Identify which cell holds the provided text, then report its [X, Y] central coordinate. 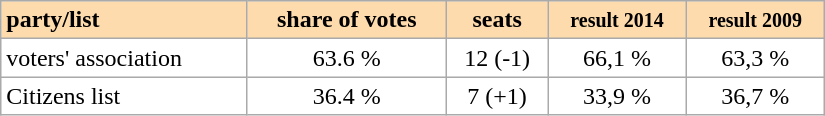
party/list [124, 20]
7 (+1) [497, 96]
66,1 % [617, 58]
63.6 % [346, 58]
share of votes [346, 20]
result 2014 [617, 20]
63,3 % [755, 58]
Citizens list [124, 96]
33,9 % [617, 96]
result 2009 [755, 20]
12 (-1) [497, 58]
36.4 % [346, 96]
seats [497, 20]
36,7 % [755, 96]
voters' association [124, 58]
